Scan for the cell matching the given text and deliver its [X, Y] coordinate at center. 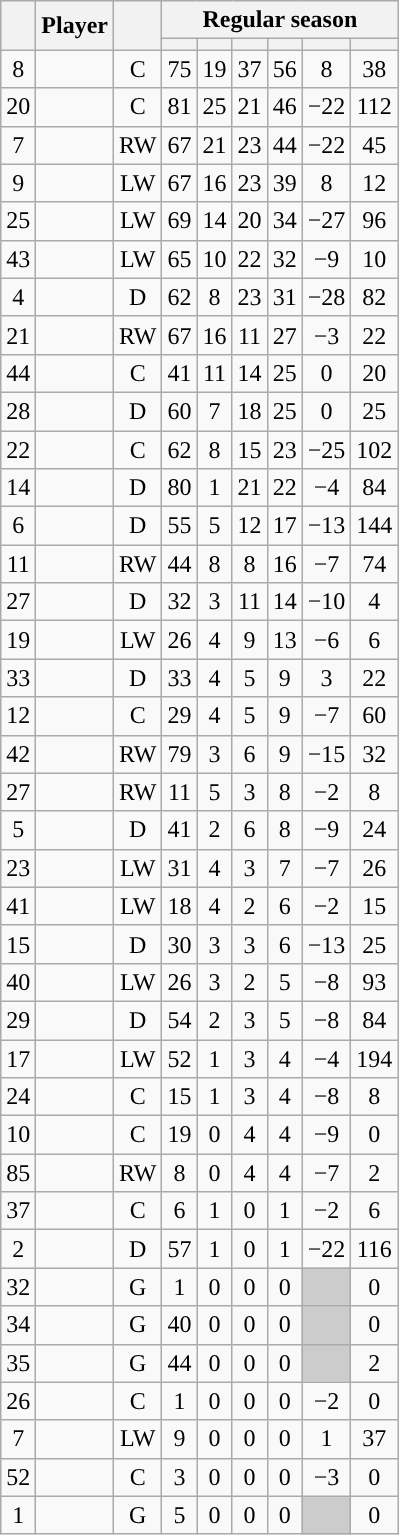
−28 [326, 297]
−6 [326, 640]
28 [18, 411]
Player [75, 26]
39 [284, 183]
65 [180, 259]
−25 [326, 449]
144 [374, 526]
45 [374, 145]
54 [180, 1020]
−10 [326, 602]
69 [180, 221]
56 [284, 69]
30 [180, 944]
35 [18, 1363]
116 [374, 1249]
42 [18, 754]
80 [180, 488]
46 [284, 107]
93 [374, 982]
Regular season [280, 20]
75 [180, 69]
82 [374, 297]
43 [18, 259]
96 [374, 221]
79 [180, 754]
102 [374, 449]
−27 [326, 221]
38 [374, 69]
81 [180, 107]
57 [180, 1249]
85 [18, 1173]
55 [180, 526]
194 [374, 1059]
74 [374, 564]
13 [284, 640]
−15 [326, 754]
112 [374, 107]
